Output the [x, y] coordinate of the center of the cell containing the given text.  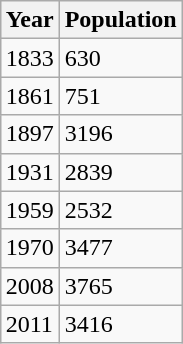
3416 [120, 324]
1959 [30, 210]
3196 [120, 134]
630 [120, 58]
Year [30, 20]
3765 [120, 286]
1861 [30, 96]
1931 [30, 172]
2011 [30, 324]
1833 [30, 58]
1897 [30, 134]
Population [120, 20]
1970 [30, 248]
751 [120, 96]
2839 [120, 172]
2008 [30, 286]
2532 [120, 210]
3477 [120, 248]
